For the text-containing cell, return its midpoint in [x, y] coordinate format. 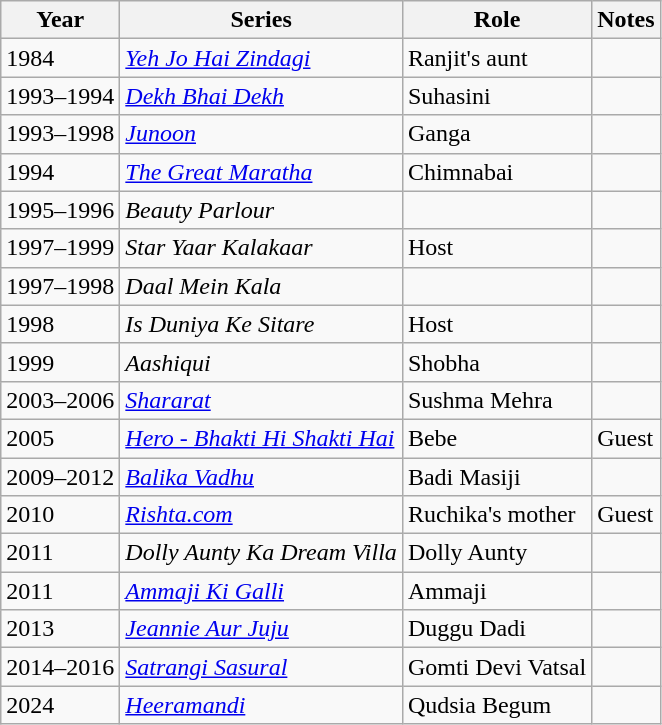
Ruchika's mother [496, 515]
Dolly Aunty [496, 553]
1994 [60, 172]
Jeannie Aur Juju [262, 629]
Rishta.com [262, 515]
2024 [60, 705]
Junoon [262, 134]
Ranjit's aunt [496, 58]
Balika Vadhu [262, 477]
Heeramandi [262, 705]
Daal Mein Kala [262, 286]
1995–1996 [60, 210]
Hero - Bhakti Hi Shakti Hai [262, 438]
2010 [60, 515]
Shobha [496, 362]
1993–1994 [60, 96]
1998 [60, 324]
2003–2006 [60, 400]
Star Yaar Kalakaar [262, 248]
Role [496, 20]
Shararat [262, 400]
Ammaji Ki Galli [262, 591]
Is Duniya Ke Sitare [262, 324]
Gomti Devi Vatsal [496, 667]
Badi Masiji [496, 477]
Qudsia Begum [496, 705]
Beauty Parlour [262, 210]
1997–1999 [60, 248]
Chimnabai [496, 172]
Suhasini [496, 96]
The Great Maratha [262, 172]
2014–2016 [60, 667]
Duggu Dadi [496, 629]
Series [262, 20]
1997–1998 [60, 286]
Dolly Aunty Ka Dream Villa [262, 553]
Aashiqui [262, 362]
Dekh Bhai Dekh [262, 96]
Ganga [496, 134]
2005 [60, 438]
Satrangi Sasural [262, 667]
2013 [60, 629]
Bebe [496, 438]
1999 [60, 362]
Yeh Jo Hai Zindagi [262, 58]
Year [60, 20]
2009–2012 [60, 477]
Notes [626, 20]
1984 [60, 58]
Sushma Mehra [496, 400]
1993–1998 [60, 134]
Ammaji [496, 591]
